Locate the cell with the specified text and output its (X, Y) center coordinate. 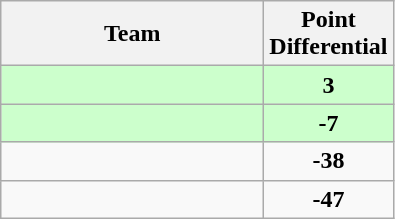
Team (132, 34)
-7 (328, 123)
-47 (328, 199)
Point Differential (328, 34)
3 (328, 85)
-38 (328, 161)
